Scan for the cell matching the given text and deliver its (x, y) coordinate at center. 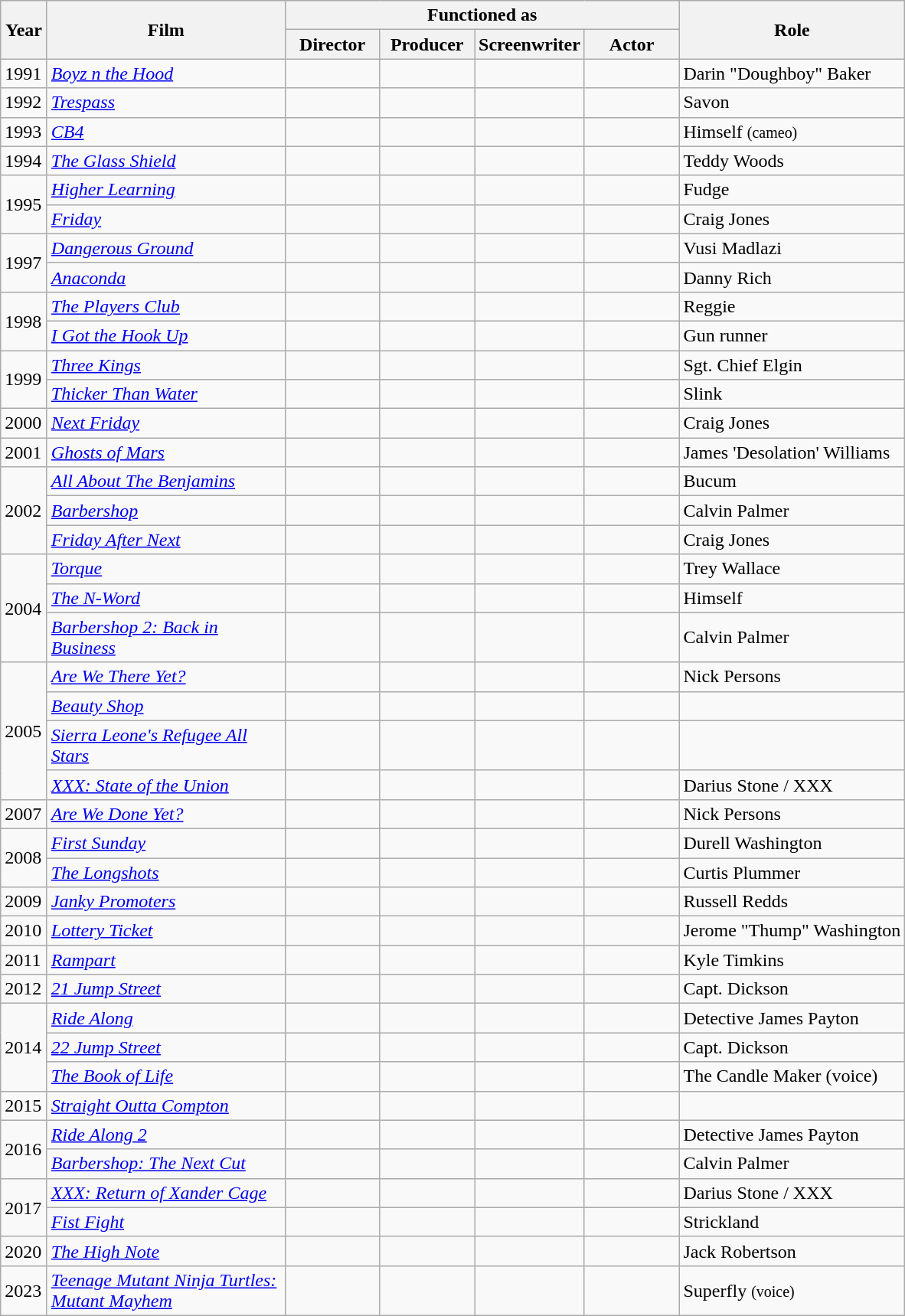
Superfly (voice) (792, 1291)
Friday (165, 219)
2007 (25, 814)
Trespass (165, 103)
1999 (25, 380)
The Players Club (165, 306)
Himself (792, 598)
2001 (25, 452)
2004 (25, 608)
Danny Rich (792, 277)
Producer (427, 44)
Fist Fight (165, 1222)
Barbershop (165, 511)
2016 (25, 1149)
2010 (25, 931)
Darin "Doughboy" Baker (792, 73)
2005 (25, 730)
Role (792, 30)
Vusi Madlazi (792, 248)
Director (332, 44)
Kyle Timkins (792, 960)
The High Note (165, 1251)
Savon (792, 103)
2012 (25, 989)
Barbershop 2: Back in Business (165, 637)
Are We There Yet? (165, 677)
Slink (792, 394)
Screenwriter (530, 44)
1991 (25, 73)
Three Kings (165, 365)
Beauty Shop (165, 706)
22 Jump Street (165, 1047)
Torque (165, 569)
Barbershop: The Next Cut (165, 1164)
The Candle Maker (voice) (792, 1076)
Sgt. Chief Elgin (792, 365)
2002 (25, 511)
Are We Done Yet? (165, 814)
Next Friday (165, 423)
Durell Washington (792, 843)
Boyz n the Hood (165, 73)
XXX: State of the Union (165, 785)
First Sunday (165, 843)
James 'Desolation' Williams (792, 452)
Functioned as (482, 15)
The Glass Shield (165, 161)
Ride Along 2 (165, 1135)
Anaconda (165, 277)
Teddy Woods (792, 161)
Teenage Mutant Ninja Turtles: Mutant Mayhem (165, 1291)
Janky Promoters (165, 902)
I Got the Hook Up (165, 335)
Higher Learning (165, 190)
2015 (25, 1105)
21 Jump Street (165, 989)
Dangerous Ground (165, 248)
The Longshots (165, 872)
2017 (25, 1207)
1995 (25, 204)
1997 (25, 263)
Straight Outta Compton (165, 1105)
Himself (cameo) (792, 132)
The N-Word (165, 598)
Fudge (792, 190)
Thicker Than Water (165, 394)
1994 (25, 161)
Film (165, 30)
Gun runner (792, 335)
Sierra Leone's Refugee All Stars (165, 746)
Ghosts of Mars (165, 452)
Year (25, 30)
2020 (25, 1251)
Trey Wallace (792, 569)
1992 (25, 103)
Strickland (792, 1222)
2000 (25, 423)
Friday After Next (165, 540)
Russell Redds (792, 902)
XXX: Return of Xander Cage (165, 1193)
2014 (25, 1047)
Bucum (792, 482)
Jerome "Thump" Washington (792, 931)
CB4 (165, 132)
Lottery Ticket (165, 931)
The Book of Life (165, 1076)
Reggie (792, 306)
Curtis Plummer (792, 872)
2011 (25, 960)
Rampart (165, 960)
2023 (25, 1291)
Actor (632, 44)
2008 (25, 857)
2009 (25, 902)
Jack Robertson (792, 1251)
Ride Along (165, 1018)
1998 (25, 321)
All About The Benjamins (165, 482)
1993 (25, 132)
